Identify which cell holds the provided text, then report its [X, Y] central coordinate. 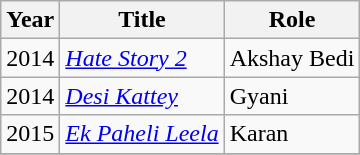
Akshay Bedi [292, 58]
Gyani [292, 96]
Karan [292, 134]
Role [292, 20]
Title [142, 20]
2015 [30, 134]
Desi Kattey [142, 96]
Year [30, 20]
Ek Paheli Leela [142, 134]
Hate Story 2 [142, 58]
